Detect which cell encompasses the target text, then output its (X, Y) center coordinate. 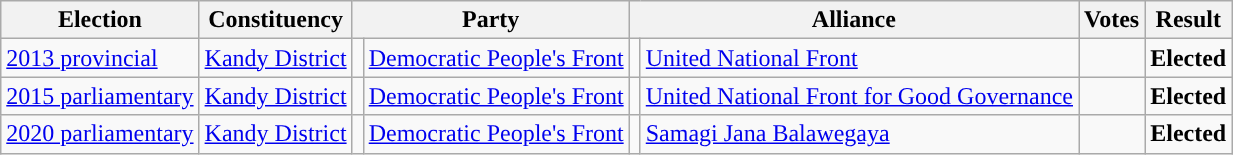
Result (1188, 20)
United National Front for Good Governance (859, 96)
2013 provincial (100, 58)
Samagi Jana Balawegaya (859, 134)
United National Front (859, 58)
Constituency (276, 20)
Alliance (854, 20)
2020 parliamentary (100, 134)
Election (100, 20)
Party (490, 20)
Votes (1112, 20)
2015 parliamentary (100, 96)
